Locate the cell with the specified text and output its (X, Y) center coordinate. 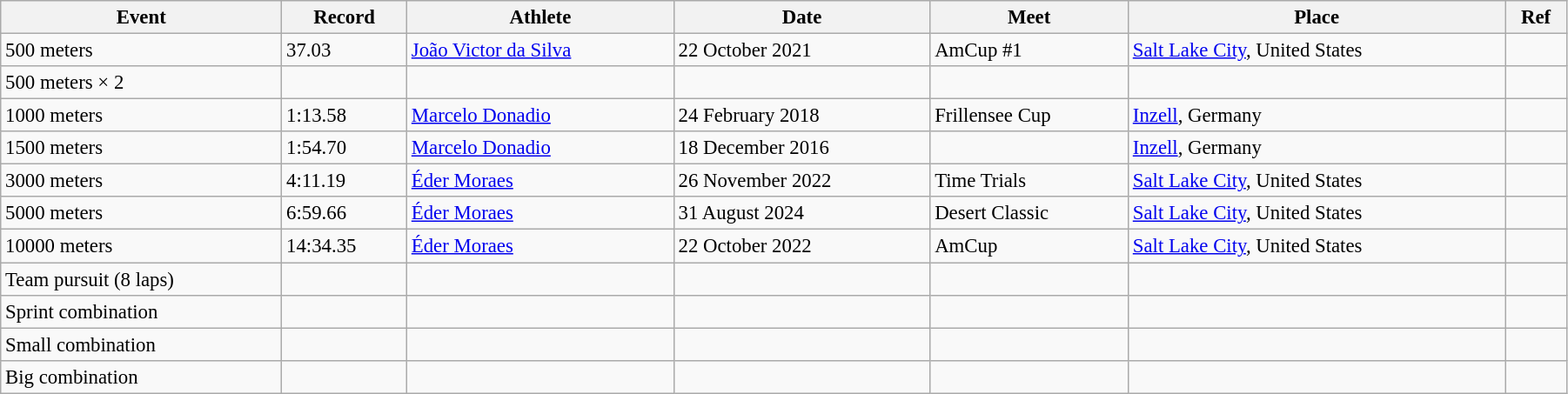
AmCup #1 (1029, 50)
18 December 2016 (802, 148)
500 meters (141, 50)
1:13.58 (345, 116)
Ref (1537, 17)
Record (345, 17)
24 February 2018 (802, 116)
31 August 2024 (802, 213)
Event (141, 17)
Sprint combination (141, 311)
1500 meters (141, 148)
14:34.35 (345, 246)
Team pursuit (8 laps) (141, 279)
26 November 2022 (802, 181)
Athlete (539, 17)
1000 meters (141, 116)
Place (1316, 17)
Date (802, 17)
10000 meters (141, 246)
Big combination (141, 377)
5000 meters (141, 213)
1:54.70 (345, 148)
Meet (1029, 17)
Desert Classic (1029, 213)
Frillensee Cup (1029, 116)
Small combination (141, 344)
4:11.19 (345, 181)
6:59.66 (345, 213)
AmCup (1029, 246)
3000 meters (141, 181)
22 October 2022 (802, 246)
Time Trials (1029, 181)
500 meters × 2 (141, 83)
22 October 2021 (802, 50)
37.03 (345, 50)
João Victor da Silva (539, 50)
